Capture the cell that displays the provided text and extract its [x, y] central coordinate. 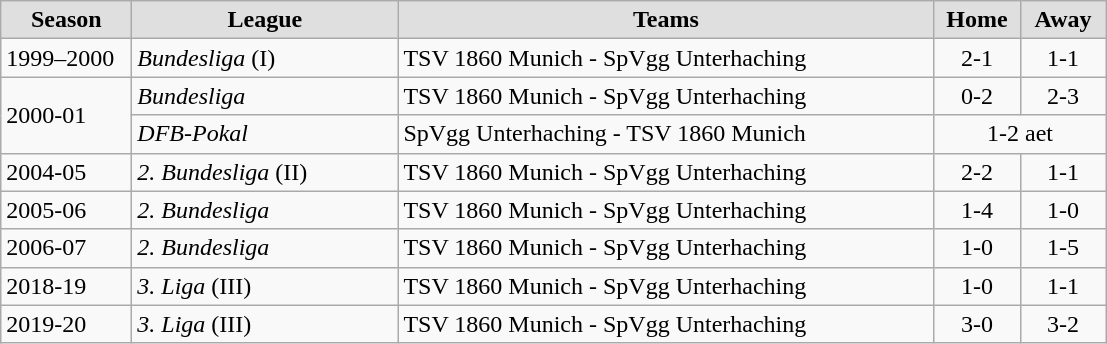
3-2 [1063, 324]
2-2 [977, 172]
1-2 aet [1020, 134]
3-0 [977, 324]
DFB-Pokal [265, 134]
Season [66, 20]
1-4 [977, 210]
2-1 [977, 58]
Bundesliga (I) [265, 58]
2019-20 [66, 324]
1-5 [1063, 248]
League [265, 20]
Away [1063, 20]
1999–2000 [66, 58]
0-2 [977, 96]
2006-07 [66, 248]
2. Bundesliga (II) [265, 172]
2000-01 [66, 115]
Home [977, 20]
Teams [666, 20]
2004-05 [66, 172]
Bundesliga [265, 96]
2005-06 [66, 210]
2-3 [1063, 96]
SpVgg Unterhaching - TSV 1860 Munich [666, 134]
2018-19 [66, 286]
